For the text-containing cell, return its midpoint in (X, Y) coordinate format. 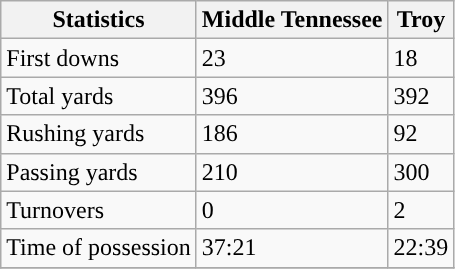
Total yards (99, 96)
396 (292, 96)
Turnovers (99, 210)
Troy (421, 20)
18 (421, 58)
37:21 (292, 248)
392 (421, 96)
First downs (99, 58)
92 (421, 134)
23 (292, 58)
Middle Tennessee (292, 20)
Time of possession (99, 248)
22:39 (421, 248)
300 (421, 172)
Passing yards (99, 172)
2 (421, 210)
210 (292, 172)
0 (292, 210)
Rushing yards (99, 134)
186 (292, 134)
Statistics (99, 20)
